Capture the cell that displays the provided text and extract its [x, y] central coordinate. 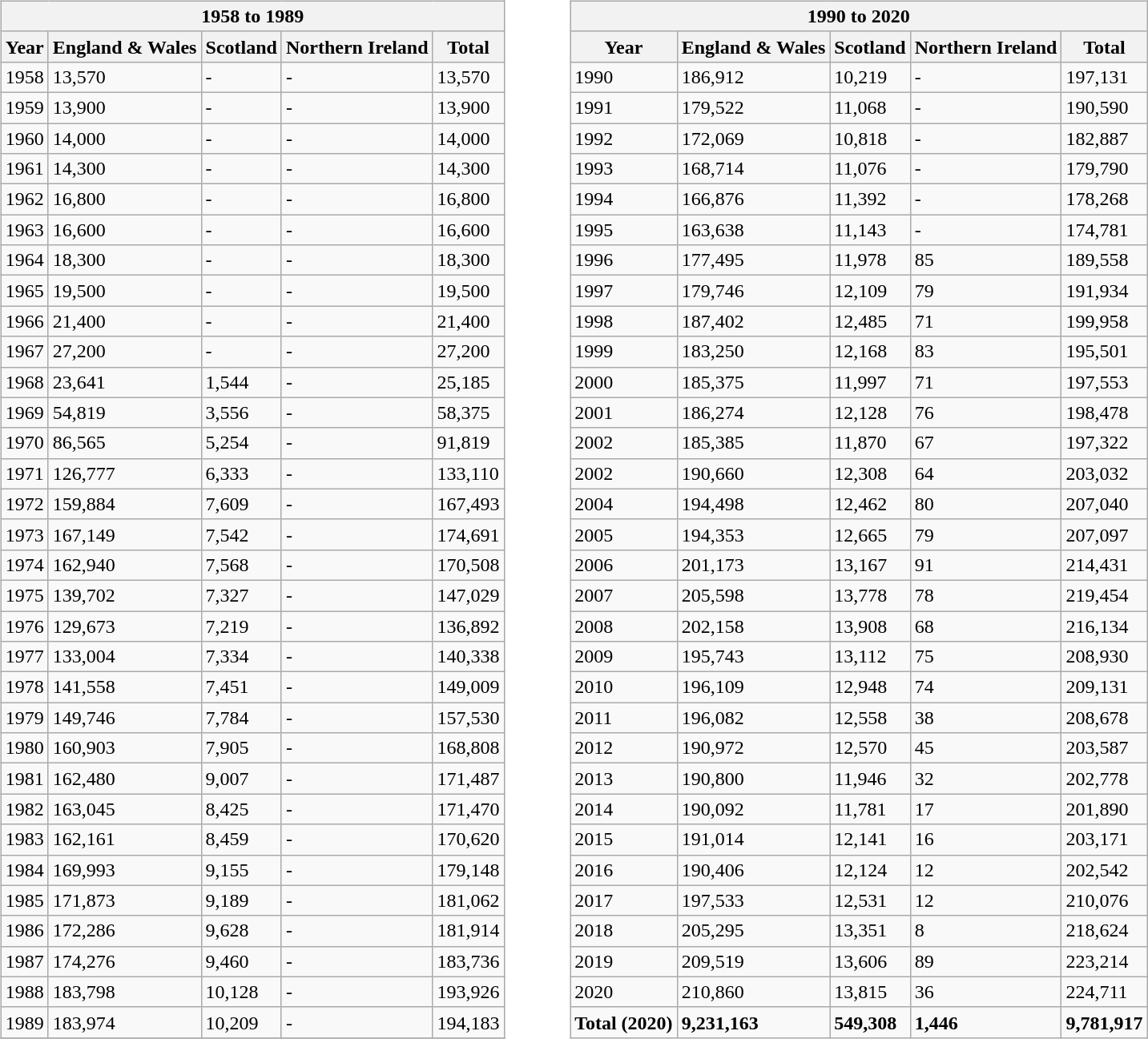
187,402 [753, 321]
224,711 [1104, 992]
208,930 [1104, 657]
13,112 [870, 657]
1962 [24, 199]
80 [985, 504]
1960 [24, 139]
13,167 [870, 565]
1,446 [985, 1022]
185,375 [753, 382]
2010 [624, 687]
196,082 [753, 718]
58,375 [468, 413]
162,480 [125, 779]
1982 [24, 809]
10,128 [241, 992]
183,736 [468, 961]
190,590 [1104, 107]
11,870 [870, 443]
7,451 [241, 687]
1972 [24, 504]
141,558 [125, 687]
194,498 [753, 504]
12,168 [870, 352]
17 [985, 809]
1958 to 1989 [252, 16]
1978 [24, 687]
1996 [624, 260]
179,522 [753, 107]
68 [985, 626]
203,032 [1104, 473]
129,673 [125, 626]
12,558 [870, 718]
168,714 [753, 169]
1980 [24, 748]
197,322 [1104, 443]
12,485 [870, 321]
12,665 [870, 534]
9,189 [241, 900]
174,276 [125, 961]
202,158 [753, 626]
11,978 [870, 260]
160,903 [125, 748]
1977 [24, 657]
197,553 [1104, 382]
1971 [24, 473]
12,308 [870, 473]
183,250 [753, 352]
9,231,163 [753, 1022]
163,045 [125, 809]
11,781 [870, 809]
2015 [624, 840]
167,493 [468, 504]
11,068 [870, 107]
1997 [624, 291]
1974 [24, 565]
202,542 [1104, 870]
209,519 [753, 961]
214,431 [1104, 565]
91 [985, 565]
8,459 [241, 840]
2001 [624, 413]
181,062 [468, 900]
13,908 [870, 626]
1989 [24, 1022]
9,007 [241, 779]
1964 [24, 260]
2008 [624, 626]
1975 [24, 595]
140,338 [468, 657]
207,097 [1104, 534]
159,884 [125, 504]
1968 [24, 382]
8 [985, 931]
3,556 [241, 413]
210,076 [1104, 900]
16 [985, 840]
177,495 [753, 260]
11,997 [870, 382]
1994 [624, 199]
2009 [624, 657]
174,781 [1104, 230]
162,940 [125, 565]
181,914 [468, 931]
10,219 [870, 77]
549,308 [870, 1022]
209,131 [1104, 687]
157,530 [468, 718]
7,784 [241, 718]
182,887 [1104, 139]
1981 [24, 779]
6,333 [241, 473]
64 [985, 473]
2012 [624, 748]
149,009 [468, 687]
205,295 [753, 931]
2018 [624, 931]
1973 [24, 534]
208,678 [1104, 718]
2020 [624, 992]
168,808 [468, 748]
36 [985, 992]
194,353 [753, 534]
1966 [24, 321]
86,565 [125, 443]
23,641 [125, 382]
13,815 [870, 992]
198,478 [1104, 413]
189,558 [1104, 260]
1992 [624, 139]
75 [985, 657]
190,800 [753, 779]
1967 [24, 352]
207,040 [1104, 504]
2006 [624, 565]
169,993 [125, 870]
190,092 [753, 809]
218,624 [1104, 931]
7,327 [241, 595]
1999 [624, 352]
9,155 [241, 870]
91,819 [468, 443]
9,628 [241, 931]
7,334 [241, 657]
1969 [24, 413]
2011 [624, 718]
7,609 [241, 504]
38 [985, 718]
2005 [624, 534]
183,974 [125, 1022]
133,110 [468, 473]
1987 [24, 961]
2000 [624, 382]
7,219 [241, 626]
203,171 [1104, 840]
1990 [624, 77]
12,124 [870, 870]
219,454 [1104, 595]
167,149 [125, 534]
7,905 [241, 748]
172,069 [753, 139]
179,790 [1104, 169]
7,542 [241, 534]
183,798 [125, 992]
1991 [624, 107]
67 [985, 443]
185,385 [753, 443]
8,425 [241, 809]
1965 [24, 291]
5,254 [241, 443]
174,691 [468, 534]
10,209 [241, 1022]
9,781,917 [1104, 1022]
2013 [624, 779]
83 [985, 352]
12,109 [870, 291]
12,462 [870, 504]
179,746 [753, 291]
171,873 [125, 900]
203,587 [1104, 748]
1995 [624, 230]
Total (2020) [624, 1022]
13,778 [870, 595]
1961 [24, 169]
126,777 [125, 473]
195,501 [1104, 352]
11,946 [870, 779]
149,746 [125, 718]
195,743 [753, 657]
2007 [624, 595]
11,143 [870, 230]
202,778 [1104, 779]
205,598 [753, 595]
199,958 [1104, 321]
191,014 [753, 840]
191,934 [1104, 291]
11,076 [870, 169]
76 [985, 413]
2014 [624, 809]
2016 [624, 870]
1986 [24, 931]
197,131 [1104, 77]
11,392 [870, 199]
2004 [624, 504]
193,926 [468, 992]
170,620 [468, 840]
179,148 [468, 870]
163,638 [753, 230]
190,660 [753, 473]
133,004 [125, 657]
194,183 [468, 1022]
136,892 [468, 626]
139,702 [125, 595]
186,274 [753, 413]
85 [985, 260]
1,544 [241, 382]
12,570 [870, 748]
1984 [24, 870]
190,972 [753, 748]
10,818 [870, 139]
32 [985, 779]
74 [985, 687]
12,128 [870, 413]
2017 [624, 900]
1983 [24, 840]
89 [985, 961]
25,185 [468, 382]
216,134 [1104, 626]
170,508 [468, 565]
13,351 [870, 931]
147,029 [468, 595]
1958 [24, 77]
78 [985, 595]
1979 [24, 718]
1993 [624, 169]
178,268 [1104, 199]
1990 to 2020 [859, 16]
197,533 [753, 900]
1988 [24, 992]
2019 [624, 961]
12,141 [870, 840]
171,470 [468, 809]
1963 [24, 230]
162,161 [125, 840]
1970 [24, 443]
201,890 [1104, 809]
166,876 [753, 199]
172,286 [125, 931]
12,948 [870, 687]
1998 [624, 321]
210,860 [753, 992]
13,606 [870, 961]
54,819 [125, 413]
190,406 [753, 870]
9,460 [241, 961]
1985 [24, 900]
196,109 [753, 687]
1976 [24, 626]
223,214 [1104, 961]
7,568 [241, 565]
186,912 [753, 77]
201,173 [753, 565]
1959 [24, 107]
171,487 [468, 779]
45 [985, 748]
12,531 [870, 900]
